Search for the cell housing the specified text and yield its (x, y) center coordinate. 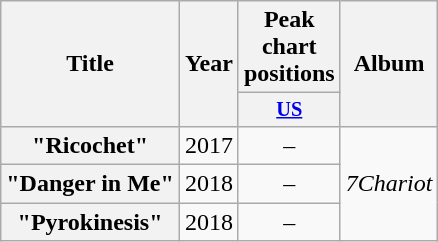
Peak chart positions (289, 47)
"Danger in Me" (90, 184)
Year (208, 64)
Title (90, 64)
US (289, 110)
"Pyrokinesis" (90, 222)
Album (389, 64)
2017 (208, 145)
"Ricochet" (90, 145)
7Chariot (389, 183)
